Pinpoint the cell where the given text exists, returning its (X, Y) midpoint coordinate. 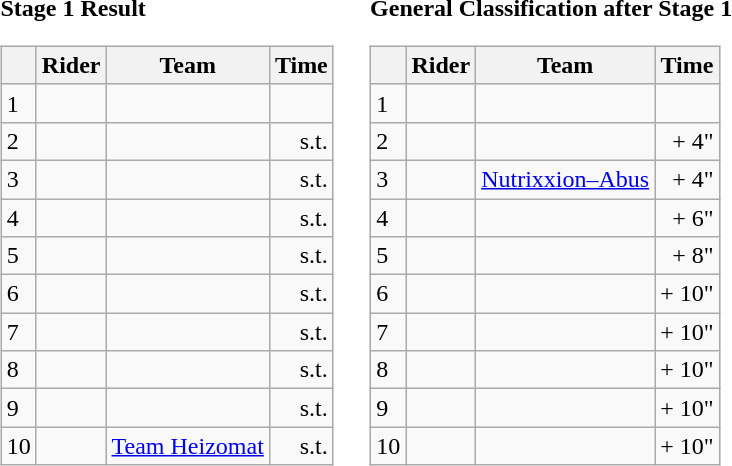
Team Heizomat (188, 446)
+ 6" (687, 217)
+ 8" (687, 256)
Nutrixxion–Abus (566, 179)
